Extract the (x, y) coordinate from the center of the cell holding the provided text.  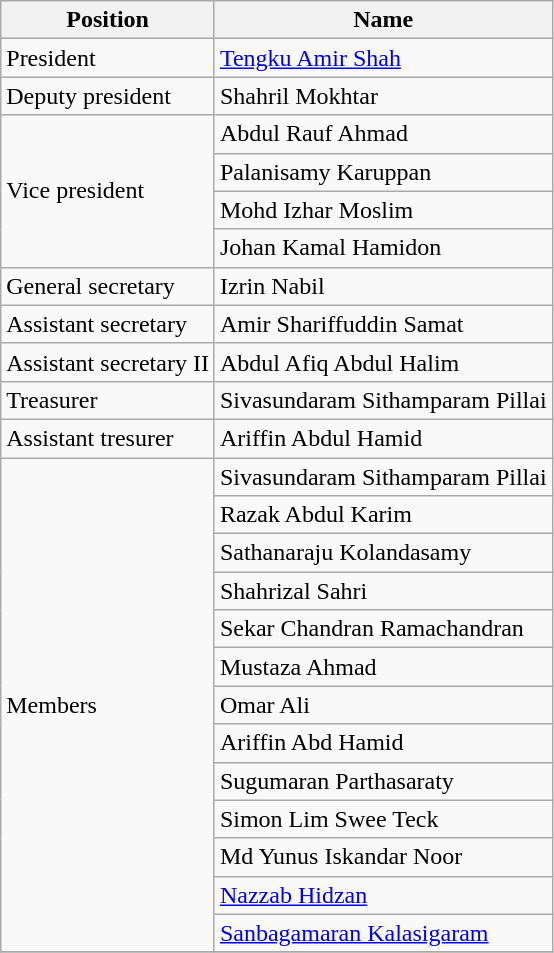
Name (383, 20)
Ariffin Abdul Hamid (383, 438)
Mohd Izhar Moslim (383, 210)
Deputy president (108, 96)
Vice president (108, 191)
President (108, 58)
Razak Abdul Karim (383, 515)
Johan Kamal Hamidon (383, 248)
General secretary (108, 286)
Omar Ali (383, 705)
Md Yunus Iskandar Noor (383, 857)
Shahril Mokhtar (383, 96)
Treasurer (108, 400)
Palanisamy Karuppan (383, 172)
Members (108, 706)
Sathanaraju Kolandasamy (383, 553)
Position (108, 20)
Mustaza Ahmad (383, 667)
Abdul Rauf Ahmad (383, 134)
Sanbagamaran Kalasigaram (383, 933)
Izrin Nabil (383, 286)
Simon Lim Swee Teck (383, 819)
Sekar Chandran Ramachandran (383, 629)
Assistant tresurer (108, 438)
Amir Shariffuddin Samat (383, 324)
Tengku Amir Shah (383, 58)
Abdul Afiq Abdul Halim (383, 362)
Nazzab Hidzan (383, 895)
Sugumaran Parthasaraty (383, 781)
Assistant secretary (108, 324)
Ariffin Abd Hamid (383, 743)
Shahrizal Sahri (383, 591)
Assistant secretary II (108, 362)
